Return [X, Y] of the center of cell containing provided text 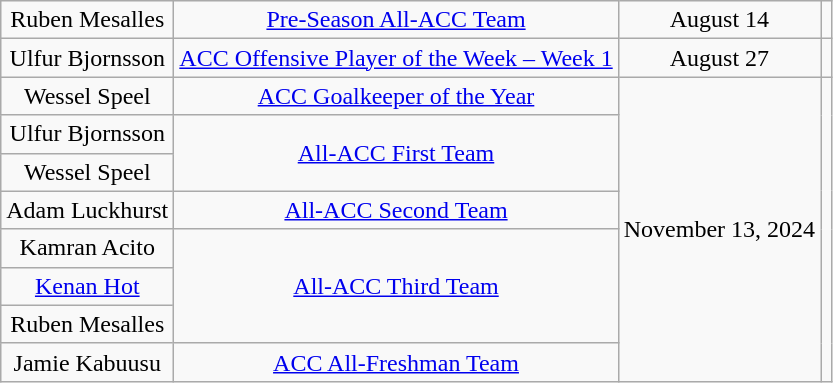
ACC Offensive Player of the Week – Week 1 [396, 58]
Adam Luckhurst [88, 210]
Jamie Kabuusu [88, 362]
All-ACC Second Team [396, 210]
August 14 [719, 20]
August 27 [719, 58]
Kenan Hot [88, 286]
All-ACC Third Team [396, 286]
Kamran Acito [88, 248]
Pre-Season All-ACC Team [396, 20]
ACC Goalkeeper of the Year [396, 96]
ACC All-Freshman Team [396, 362]
All-ACC First Team [396, 153]
November 13, 2024 [719, 229]
